Capture the cell that displays the provided text and extract its [X, Y] central coordinate. 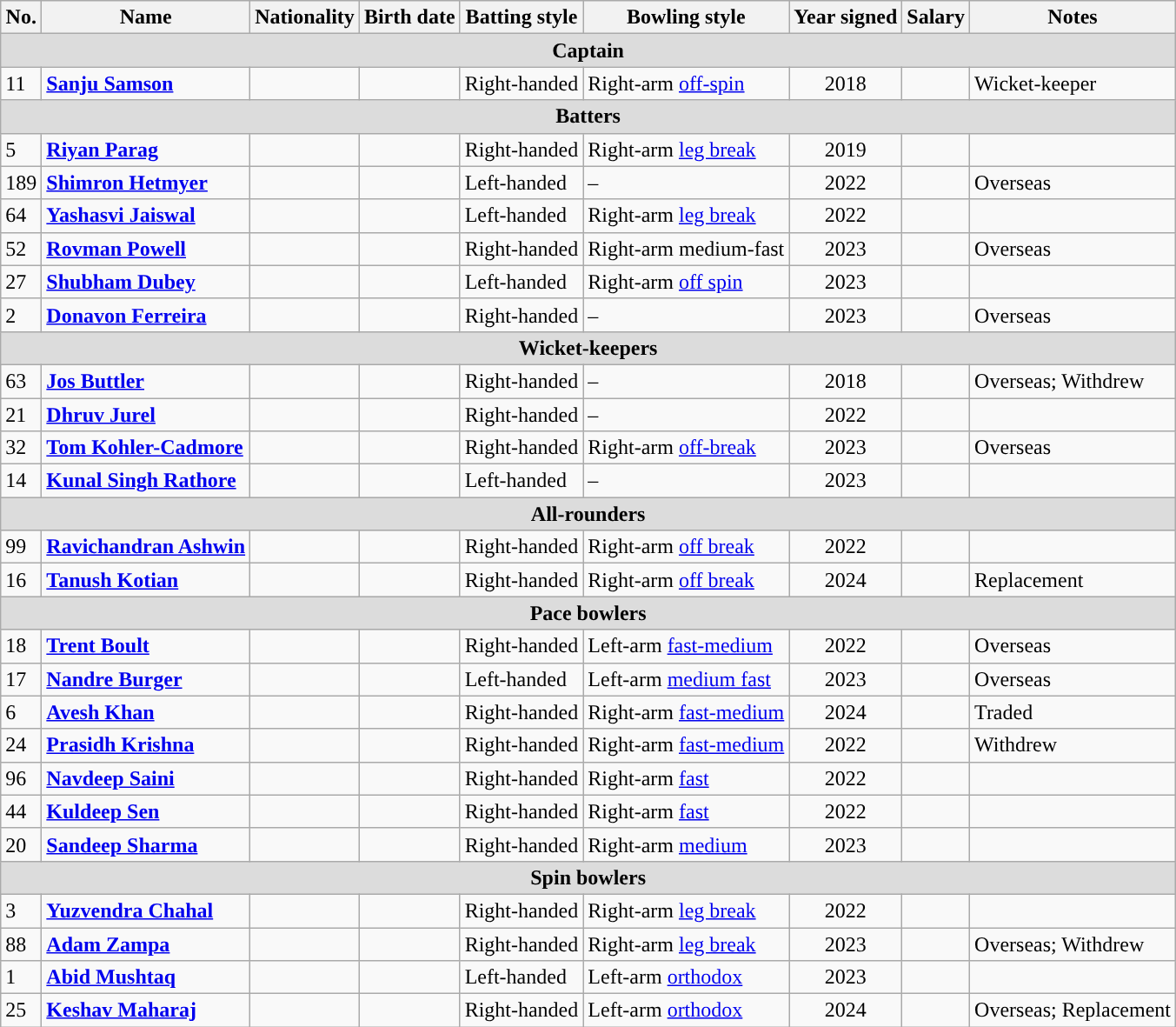
Wicket-keeper [1073, 83]
Notes [1073, 17]
Kunal Singh Rathore [146, 481]
Left-arm fast-medium [687, 646]
Bowling style [687, 17]
No. [21, 17]
Replacement [1073, 580]
Sanju Samson [146, 83]
96 [21, 778]
18 [21, 646]
Birth date [409, 17]
5 [21, 150]
Kuldeep Sen [146, 811]
Dhruv Jurel [146, 415]
Tom Kohler-Cadmore [146, 448]
88 [21, 944]
27 [21, 282]
Right-arm off-break [687, 448]
189 [21, 183]
Overseas; Replacement [1073, 1010]
20 [21, 844]
Year signed [846, 17]
24 [21, 745]
6 [21, 712]
Withdrew [1073, 745]
Captain [588, 50]
Avesh Khan [146, 712]
17 [21, 679]
Nandre Burger [146, 679]
Traded [1073, 712]
Donavon Ferreira [146, 315]
Nationality [305, 17]
Salary [936, 17]
Left-arm medium fast [687, 679]
Right-arm off-spin [687, 83]
Right-arm off spin [687, 282]
16 [21, 580]
Yashasvi Jaiswal [146, 216]
Sandeep Sharma [146, 844]
Pace bowlers [588, 613]
2 [21, 315]
14 [21, 481]
All-rounders [588, 514]
Right-arm medium-fast [687, 249]
1 [21, 977]
Keshav Maharaj [146, 1010]
Abid Mushtaq [146, 977]
21 [21, 415]
Wicket-keepers [588, 348]
Trent Boult [146, 646]
2019 [846, 150]
Batters [588, 117]
Prasidh Krishna [146, 745]
Adam Zampa [146, 944]
52 [21, 249]
Right-arm medium [687, 844]
11 [21, 83]
25 [21, 1010]
32 [21, 448]
Riyan Parag [146, 150]
Batting style [522, 17]
Yuzvendra Chahal [146, 910]
44 [21, 811]
Navdeep Saini [146, 778]
Rovman Powell [146, 249]
Shubham Dubey [146, 282]
Jos Buttler [146, 381]
Shimron Hetmyer [146, 183]
63 [21, 381]
Tanush Kotian [146, 580]
Name [146, 17]
Spin bowlers [588, 877]
3 [21, 910]
99 [21, 547]
Ravichandran Ashwin [146, 547]
64 [21, 216]
